Provide the [x, y] coordinate of the cell's center where the given text is located.  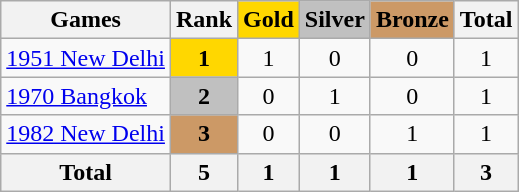
Bronze [412, 20]
Gold [269, 20]
5 [204, 172]
1982 New Delhi [86, 134]
1951 New Delhi [86, 58]
2 [204, 96]
Silver [334, 20]
1970 Bangkok [86, 96]
Games [86, 20]
Rank [204, 20]
